Locate the cell with the specified text and output its (x, y) center coordinate. 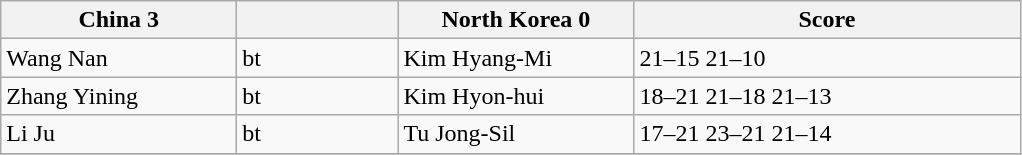
North Korea 0 (516, 20)
21–15 21–10 (827, 58)
Kim Hyon-hui (516, 96)
China 3 (119, 20)
Li Ju (119, 134)
Wang Nan (119, 58)
17–21 23–21 21–14 (827, 134)
Score (827, 20)
Kim Hyang-Mi (516, 58)
Zhang Yining (119, 96)
Tu Jong-Sil (516, 134)
18–21 21–18 21–13 (827, 96)
